Pinpoint the cell where the given text exists, returning its (x, y) midpoint coordinate. 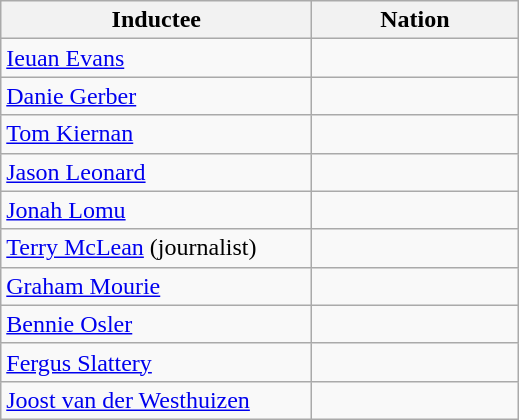
Jason Leonard (156, 172)
Terry McLean (journalist) (156, 248)
Tom Kiernan (156, 134)
Graham Mourie (156, 286)
Danie Gerber (156, 96)
Nation (415, 20)
Fergus Slattery (156, 362)
Ieuan Evans (156, 58)
Inductee (156, 20)
Bennie Osler (156, 324)
Joost van der Westhuizen (156, 400)
Jonah Lomu (156, 210)
